Scan for the cell matching the given text and deliver its [x, y] coordinate at center. 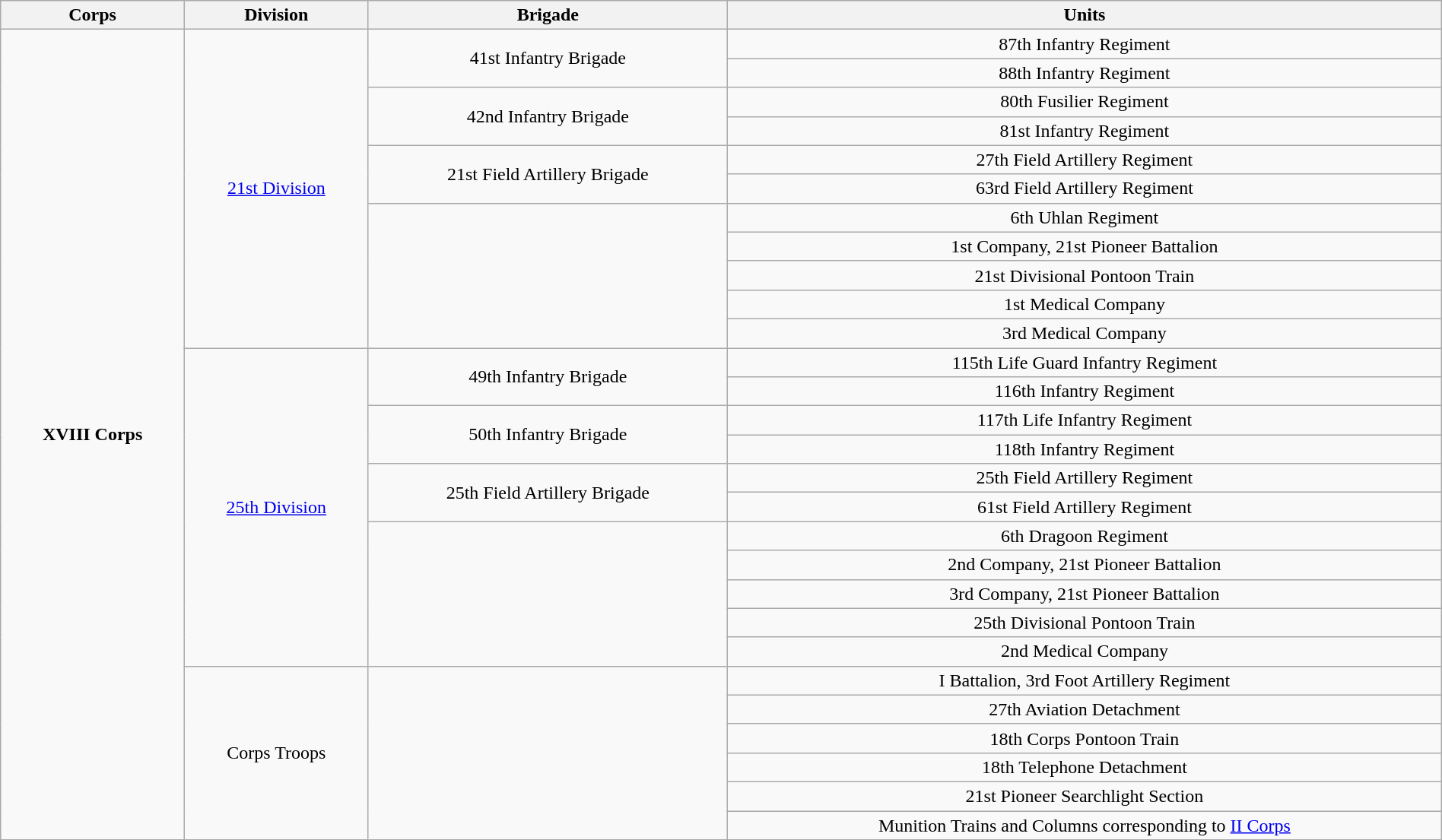
42nd Infantry Brigade [548, 116]
116th Infantry Regiment [1085, 391]
18th Telephone Detachment [1085, 767]
Corps Troops [276, 753]
Corps [93, 15]
Division [276, 15]
6th Dragoon Regiment [1085, 536]
21st Division [276, 189]
25th Field Artillery Brigade [548, 493]
XVIII Corps [93, 435]
3rd Medical Company [1085, 333]
25th Divisional Pontoon Train [1085, 623]
25th Field Artillery Regiment [1085, 478]
27th Aviation Detachment [1085, 709]
118th Infantry Regiment [1085, 449]
6th Uhlan Regiment [1085, 217]
Munition Trains and Columns corresponding to II Corps [1085, 825]
21st Divisional Pontoon Train [1085, 275]
3rd Company, 21st Pioneer Battalion [1085, 594]
117th Life Infantry Regiment [1085, 420]
80th Fusilier Regiment [1085, 102]
Brigade [548, 15]
27th Field Artillery Regiment [1085, 160]
87th Infantry Regiment [1085, 44]
88th Infantry Regiment [1085, 73]
21st Field Artillery Brigade [548, 174]
61st Field Artillery Regiment [1085, 507]
115th Life Guard Infantry Regiment [1085, 363]
25th Division [276, 508]
18th Corps Pontoon Train [1085, 738]
1st Medical Company [1085, 304]
I Battalion, 3rd Foot Artillery Regiment [1085, 680]
2nd Medical Company [1085, 651]
81st Infantry Regiment [1085, 131]
50th Infantry Brigade [548, 435]
63rd Field Artillery Regiment [1085, 189]
49th Infantry Brigade [548, 377]
1st Company, 21st Pioneer Battalion [1085, 246]
2nd Company, 21st Pioneer Battalion [1085, 565]
41st Infantry Brigade [548, 59]
21st Pioneer Searchlight Section [1085, 796]
Units [1085, 15]
